Capture the cell that displays the provided text and extract its [X, Y] central coordinate. 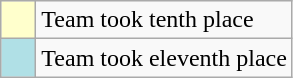
Team took eleventh place [164, 58]
Team took tenth place [164, 20]
